Detect which cell encompasses the target text, then output its (x, y) center coordinate. 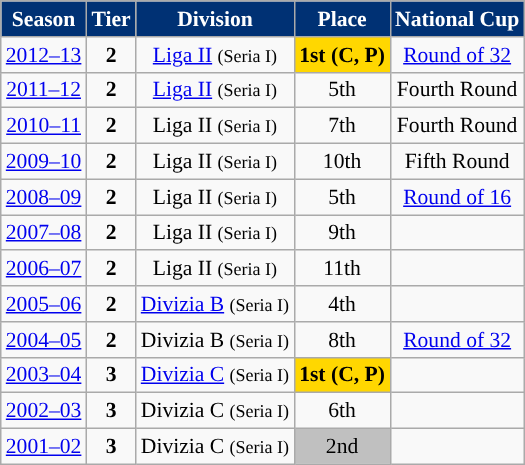
Round of 16 (457, 197)
National Cup (457, 19)
2012–13 (44, 55)
Fifth Round (457, 162)
2006–07 (44, 269)
8th (342, 340)
6th (342, 411)
Season (44, 19)
Tier (110, 19)
2011–12 (44, 90)
2008–09 (44, 197)
9th (342, 233)
7th (342, 126)
10th (342, 162)
2004–05 (44, 340)
2001–02 (44, 447)
4th (342, 304)
2007–08 (44, 233)
2005–06 (44, 304)
2009–10 (44, 162)
11th (342, 269)
2nd (342, 447)
Place (342, 19)
Division (215, 19)
2010–11 (44, 126)
2002–03 (44, 411)
2003–04 (44, 375)
